From the cell containing the given text, extract its center point as [X, Y] coordinate. 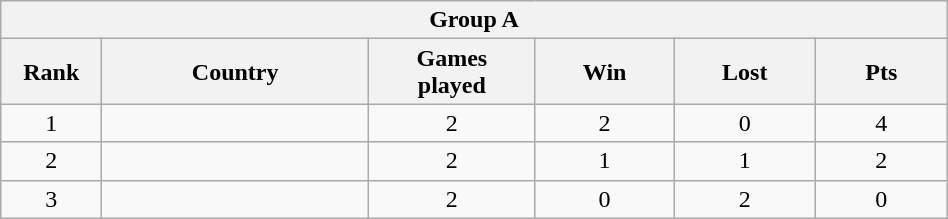
Group A [474, 20]
Win [604, 72]
3 [52, 199]
Rank [52, 72]
Lost [744, 72]
4 [881, 123]
Pts [881, 72]
Games played [452, 72]
Country [236, 72]
